Capture the cell that displays the provided text and extract its (X, Y) central coordinate. 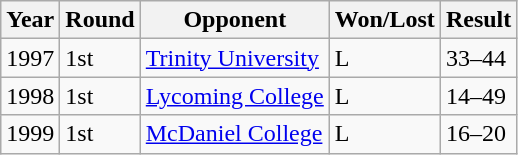
14–49 (478, 96)
Lycoming College (234, 96)
McDaniel College (234, 134)
Trinity University (234, 58)
Opponent (234, 20)
1997 (30, 58)
16–20 (478, 134)
33–44 (478, 58)
1999 (30, 134)
1998 (30, 96)
Year (30, 20)
Round (100, 20)
Result (478, 20)
Won/Lost (384, 20)
